Capture the cell that displays the provided text and extract its (x, y) central coordinate. 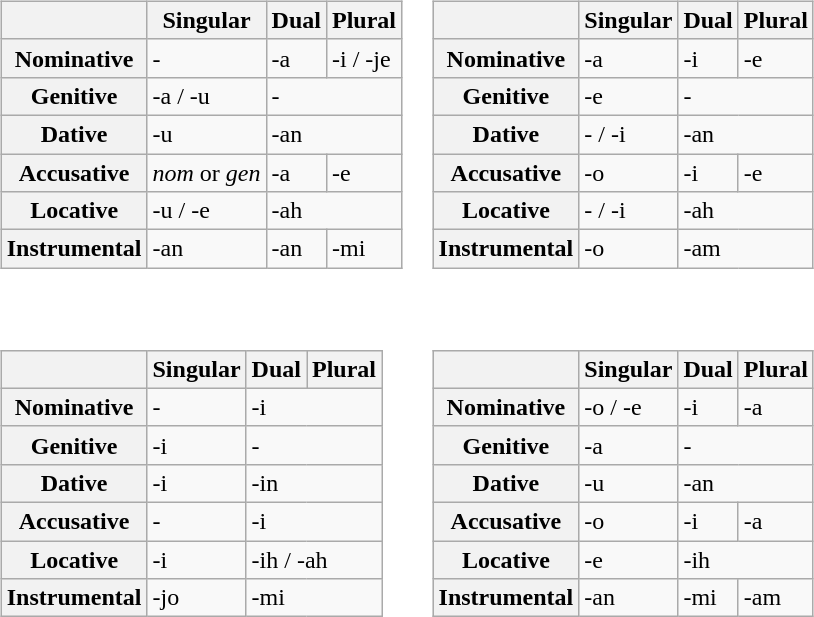
-jo (196, 598)
-o / -e (628, 407)
-i / -je (364, 58)
-a / -u (206, 96)
-u / -e (206, 211)
-in (314, 483)
-ih / -ah (314, 559)
-ih (746, 559)
nom or gen (206, 173)
